Provide the [X, Y] coordinate of the cell's center where the given text is located.  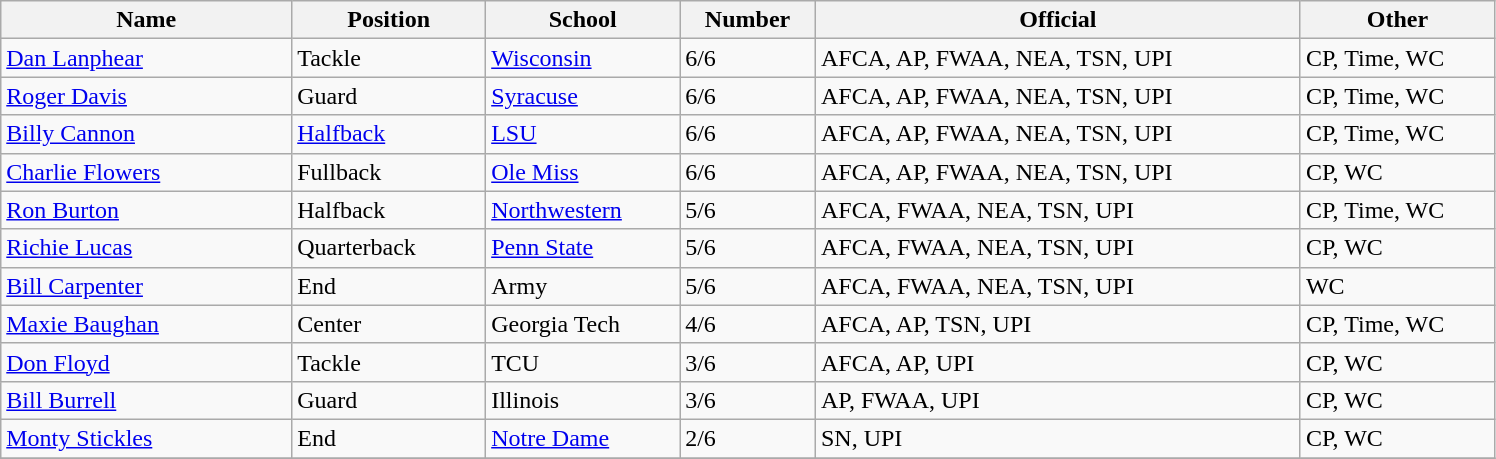
Penn State [583, 248]
Other [1397, 20]
Ron Burton [146, 210]
Don Floyd [146, 362]
Monty Stickles [146, 438]
Dan Lanphear [146, 58]
Fullback [389, 172]
WC [1397, 286]
Official [1058, 20]
Bill Carpenter [146, 286]
TCU [583, 362]
Name [146, 20]
Georgia Tech [583, 324]
Richie Lucas [146, 248]
Roger Davis [146, 96]
Billy Cannon [146, 134]
Wisconsin [583, 58]
School [583, 20]
2/6 [748, 438]
Maxie Baughan [146, 324]
Quarterback [389, 248]
Center [389, 324]
LSU [583, 134]
Charlie Flowers [146, 172]
Number [748, 20]
4/6 [748, 324]
AP, FWAA, UPI [1058, 400]
AFCA, AP, UPI [1058, 362]
Notre Dame [583, 438]
Ole Miss [583, 172]
SN, UPI [1058, 438]
Army [583, 286]
Northwestern [583, 210]
Bill Burrell [146, 400]
Syracuse [583, 96]
Illinois [583, 400]
AFCA, AP, TSN, UPI [1058, 324]
Position [389, 20]
